Detect which cell encompasses the target text, then output its (x, y) center coordinate. 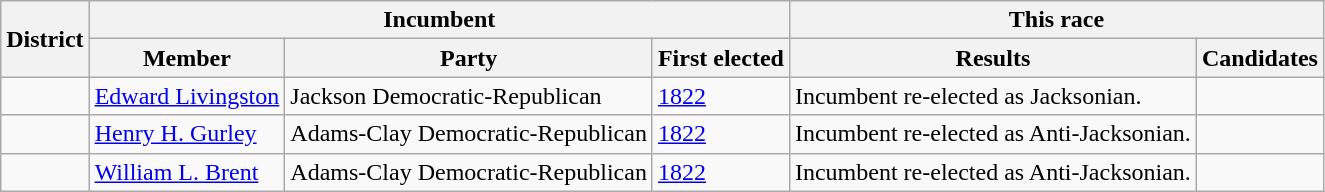
Results (992, 58)
First elected (720, 58)
District (45, 39)
William L. Brent (187, 172)
Member (187, 58)
Jackson Democratic-Republican (469, 96)
Party (469, 58)
Incumbent (439, 20)
Candidates (1260, 58)
This race (1056, 20)
Edward Livingston (187, 96)
Incumbent re-elected as Jacksonian. (992, 96)
Henry H. Gurley (187, 134)
